Find where the given text appears and provide that cell's center as (X, Y) coordinate. 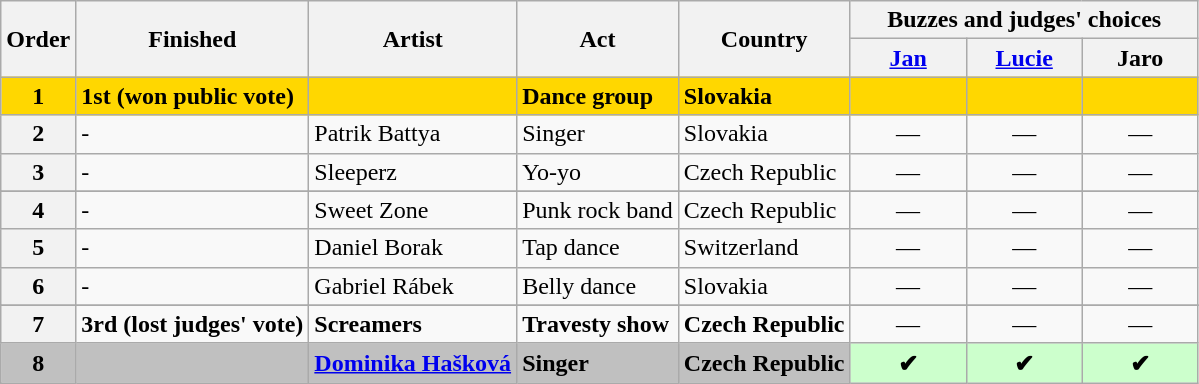
4 (38, 210)
Sleeperz (413, 172)
Finished (192, 39)
Country (764, 39)
Lucie (1024, 58)
Daniel Borak (413, 248)
Tap dance (598, 248)
Travesty show (598, 324)
Order (38, 39)
7 (38, 324)
Buzzes and judges' choices (1024, 20)
Jaro (1140, 58)
6 (38, 286)
8 (38, 363)
Gabriel Rábek (413, 286)
Belly dance (598, 286)
Yo-yo (598, 172)
Punk rock band (598, 210)
3 (38, 172)
Switzerland (764, 248)
Jan (908, 58)
1st (won public vote) (192, 96)
Dance group (598, 96)
Patrik Battya (413, 134)
Sweet Zone (413, 210)
1 (38, 96)
5 (38, 248)
Dominika Hašková (413, 363)
3rd (lost judges' vote) (192, 324)
Screamers (413, 324)
2 (38, 134)
Act (598, 39)
Artist (413, 39)
